Capture the cell that displays the provided text and extract its (X, Y) central coordinate. 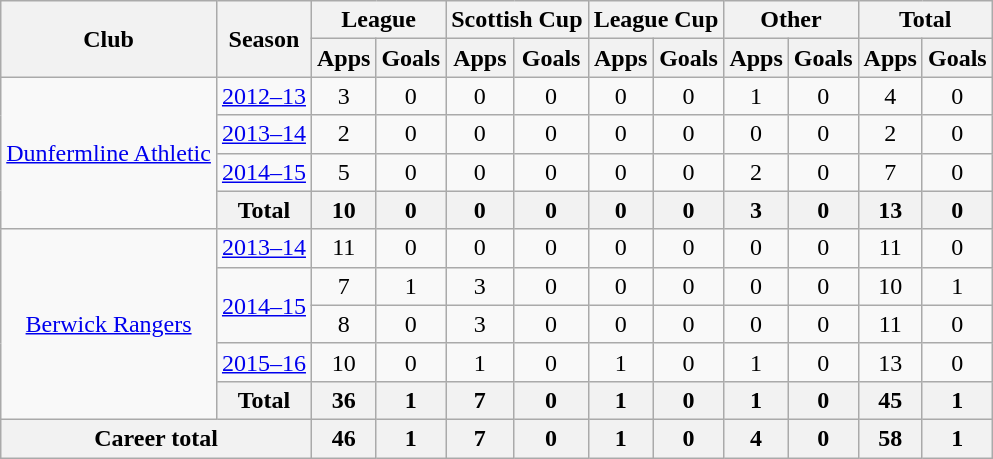
58 (890, 438)
8 (343, 324)
45 (890, 400)
Dunfermline Athletic (109, 153)
2015–16 (264, 362)
Season (264, 39)
Career total (156, 438)
League Cup (656, 20)
Scottish Cup (517, 20)
Berwick Rangers (109, 324)
League (378, 20)
2012–13 (264, 96)
36 (343, 400)
5 (343, 172)
46 (343, 438)
Club (109, 39)
Other (791, 20)
